Capture the cell that displays the provided text and extract its (X, Y) central coordinate. 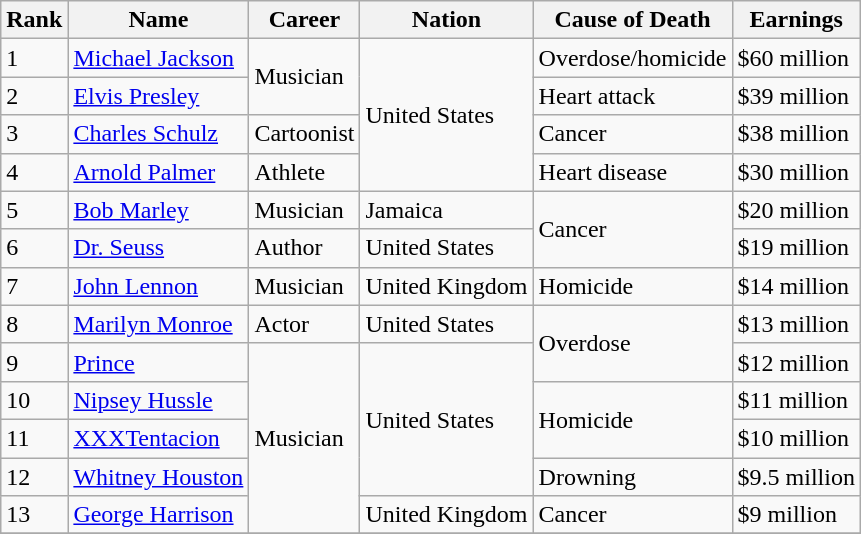
6 (34, 248)
XXXTentacion (158, 438)
$30 million (796, 172)
12 (34, 477)
5 (34, 210)
Prince (158, 362)
13 (34, 515)
Overdose/homicide (632, 58)
4 (34, 172)
Dr. Seuss (158, 248)
Earnings (796, 20)
Arnold Palmer (158, 172)
Name (158, 20)
Athlete (304, 172)
Cartoonist (304, 134)
11 (34, 438)
Marilyn Monroe (158, 324)
7 (34, 286)
$14 million (796, 286)
Overdose (632, 343)
Elvis Presley (158, 96)
$11 million (796, 400)
$9 million (796, 515)
Jamaica (446, 210)
Charles Schulz (158, 134)
3 (34, 134)
Rank (34, 20)
$60 million (796, 58)
$20 million (796, 210)
John Lennon (158, 286)
$19 million (796, 248)
Nation (446, 20)
$12 million (796, 362)
Career (304, 20)
$10 million (796, 438)
Michael Jackson (158, 58)
8 (34, 324)
9 (34, 362)
Heart disease (632, 172)
Nipsey Hussle (158, 400)
$39 million (796, 96)
George Harrison (158, 515)
Whitney Houston (158, 477)
$9.5 million (796, 477)
Author (304, 248)
$38 million (796, 134)
2 (34, 96)
Actor (304, 324)
Cause of Death (632, 20)
Bob Marley (158, 210)
$13 million (796, 324)
Heart attack (632, 96)
10 (34, 400)
1 (34, 58)
Drowning (632, 477)
